Output the [X, Y] coordinate of the center of the cell containing the given text.  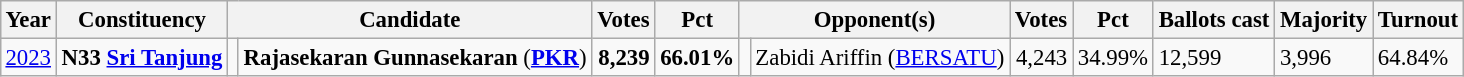
Opponent(s) [874, 20]
12,599 [1214, 57]
Candidate [410, 20]
3,996 [1324, 57]
Zabidi Ariffin (BERSATU) [880, 57]
Ballots cast [1214, 20]
Rajasekaran Gunnasekaran (PKR) [415, 57]
Majority [1324, 20]
4,243 [1042, 57]
Turnout [1418, 20]
34.99% [1112, 57]
Year [28, 20]
8,239 [624, 57]
66.01% [698, 57]
64.84% [1418, 57]
2023 [28, 57]
N33 Sri Tanjung [142, 57]
Constituency [142, 20]
